Search for the cell housing the specified text and yield its (x, y) center coordinate. 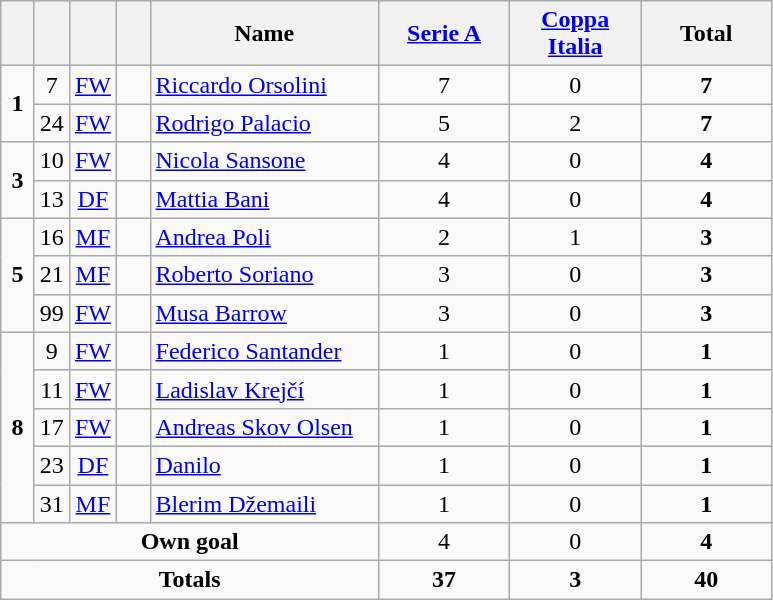
Federico Santander (264, 351)
Coppa Italia (576, 34)
Danilo (264, 465)
Musa Barrow (264, 313)
Own goal (190, 542)
40 (706, 580)
21 (52, 275)
31 (52, 503)
Nicola Sansone (264, 161)
11 (52, 389)
Blerim Džemaili (264, 503)
37 (444, 580)
17 (52, 427)
16 (52, 237)
Rodrigo Palacio (264, 123)
Total (706, 34)
Mattia Bani (264, 199)
Riccardo Orsolini (264, 85)
Name (264, 34)
Serie A (444, 34)
24 (52, 123)
Andreas Skov Olsen (264, 427)
23 (52, 465)
9 (52, 351)
Roberto Soriano (264, 275)
13 (52, 199)
Andrea Poli (264, 237)
10 (52, 161)
Totals (190, 580)
8 (18, 427)
Ladislav Krejčí (264, 389)
99 (52, 313)
